Extract the (x, y) coordinate from the center of the cell holding the provided text.  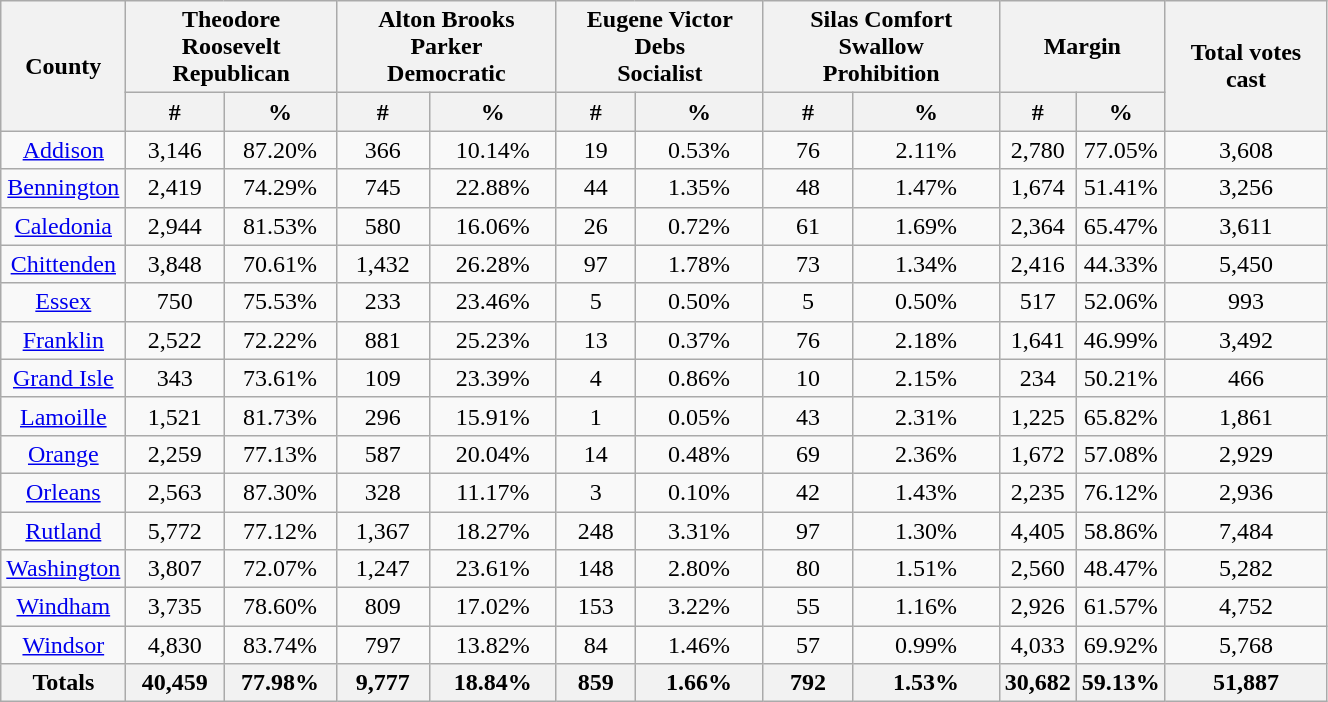
4,033 (1038, 645)
61 (808, 226)
4,830 (175, 645)
10 (808, 378)
2,419 (175, 188)
52.06% (1120, 302)
75.53% (280, 302)
Orleans (64, 492)
296 (382, 416)
65.47% (1120, 226)
44 (595, 188)
5,450 (1246, 264)
72.07% (280, 569)
2.15% (926, 378)
4,752 (1246, 607)
1,432 (382, 264)
Chittenden (64, 264)
517 (1038, 302)
77.12% (280, 531)
18.84% (492, 683)
Theodore RooseveltRepublican (231, 47)
81.53% (280, 226)
587 (382, 454)
40,459 (175, 683)
3,848 (175, 264)
Margin (1082, 47)
70.61% (280, 264)
2,780 (1038, 150)
1 (595, 416)
2,416 (1038, 264)
580 (382, 226)
5,772 (175, 531)
19 (595, 150)
78.60% (280, 607)
84 (595, 645)
16.06% (492, 226)
61.57% (1120, 607)
50.21% (1120, 378)
77.13% (280, 454)
Grand Isle (64, 378)
13 (595, 340)
22.88% (492, 188)
750 (175, 302)
7,484 (1246, 531)
9,777 (382, 683)
69 (808, 454)
3.31% (699, 531)
2.18% (926, 340)
15.91% (492, 416)
1.66% (699, 683)
1,225 (1038, 416)
2,563 (175, 492)
51,887 (1246, 683)
328 (382, 492)
2,259 (175, 454)
26 (595, 226)
1.51% (926, 569)
17.02% (492, 607)
2,944 (175, 226)
Caledonia (64, 226)
59.13% (1120, 683)
80 (808, 569)
Silas Comfort SwallowProhibition (881, 47)
0.86% (699, 378)
3,611 (1246, 226)
1.16% (926, 607)
2,522 (175, 340)
Orange (64, 454)
3,807 (175, 569)
248 (595, 531)
87.20% (280, 150)
797 (382, 645)
2,929 (1246, 454)
43 (808, 416)
3,146 (175, 150)
1.46% (699, 645)
48.47% (1120, 569)
1.78% (699, 264)
55 (808, 607)
County (64, 66)
3 (595, 492)
1,861 (1246, 416)
2.80% (699, 569)
3,735 (175, 607)
1.43% (926, 492)
0.10% (699, 492)
23.61% (492, 569)
13.82% (492, 645)
343 (175, 378)
993 (1246, 302)
2,235 (1038, 492)
1.34% (926, 264)
1,641 (1038, 340)
Rutland (64, 531)
153 (595, 607)
1.53% (926, 683)
233 (382, 302)
1.47% (926, 188)
Eugene Victor DebsSocialist (660, 47)
234 (1038, 378)
3,492 (1246, 340)
1.30% (926, 531)
25.23% (492, 340)
10.14% (492, 150)
366 (382, 150)
76.12% (1120, 492)
Total votes cast (1246, 66)
0.72% (699, 226)
1,247 (382, 569)
2,364 (1038, 226)
1,672 (1038, 454)
73.61% (280, 378)
0.37% (699, 340)
81.73% (280, 416)
69.92% (1120, 645)
Franklin (64, 340)
74.29% (280, 188)
73 (808, 264)
5,768 (1246, 645)
2.31% (926, 416)
23.46% (492, 302)
148 (595, 569)
1,674 (1038, 188)
4 (595, 378)
0.48% (699, 454)
Essex (64, 302)
72.22% (280, 340)
20.04% (492, 454)
792 (808, 683)
5,282 (1246, 569)
42 (808, 492)
58.86% (1120, 531)
0.99% (926, 645)
1.69% (926, 226)
745 (382, 188)
2.36% (926, 454)
2,926 (1038, 607)
4,405 (1038, 531)
26.28% (492, 264)
2,936 (1246, 492)
Bennington (64, 188)
77.98% (280, 683)
46.99% (1120, 340)
Totals (64, 683)
3,256 (1246, 188)
30,682 (1038, 683)
1.35% (699, 188)
23.39% (492, 378)
1,367 (382, 531)
109 (382, 378)
Addison (64, 150)
48 (808, 188)
2,560 (1038, 569)
11.17% (492, 492)
51.41% (1120, 188)
881 (382, 340)
3,608 (1246, 150)
44.33% (1120, 264)
809 (382, 607)
Washington (64, 569)
859 (595, 683)
2.11% (926, 150)
1,521 (175, 416)
466 (1246, 378)
Windsor (64, 645)
18.27% (492, 531)
Windham (64, 607)
77.05% (1120, 150)
57.08% (1120, 454)
57 (808, 645)
87.30% (280, 492)
0.05% (699, 416)
Alton Brooks ParkerDemocratic (446, 47)
83.74% (280, 645)
65.82% (1120, 416)
0.53% (699, 150)
3.22% (699, 607)
Lamoille (64, 416)
14 (595, 454)
